Identify which cell holds the provided text, then report its [X, Y] central coordinate. 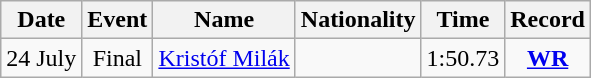
Event [118, 20]
Nationality [358, 20]
Time [463, 20]
Date [42, 20]
Final [118, 58]
Name [224, 20]
WR [548, 58]
1:50.73 [463, 58]
Kristóf Milák [224, 58]
24 July [42, 58]
Record [548, 20]
